Search for the cell housing the specified text and yield its [x, y] center coordinate. 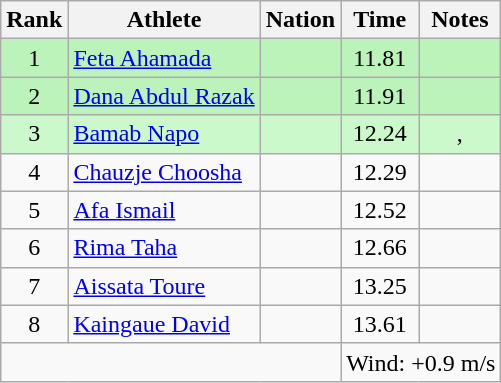
11.91 [380, 96]
Time [380, 20]
Dana Abdul Razak [164, 96]
13.25 [380, 286]
Athlete [164, 20]
5 [34, 210]
Aissata Toure [164, 286]
3 [34, 134]
12.66 [380, 248]
Chauzje Choosha [164, 172]
Feta Ahamada [164, 58]
7 [34, 286]
Nation [300, 20]
Notes [460, 20]
Bamab Napo [164, 134]
Wind: +0.9 m/s [421, 362]
, [460, 134]
12.52 [380, 210]
2 [34, 96]
Rima Taha [164, 248]
12.29 [380, 172]
1 [34, 58]
11.81 [380, 58]
4 [34, 172]
6 [34, 248]
Rank [34, 20]
Afa Ismail [164, 210]
8 [34, 324]
Kaingaue David [164, 324]
12.24 [380, 134]
13.61 [380, 324]
